Determine the [X, Y] coordinate at the center of the cell enclosing the given text.  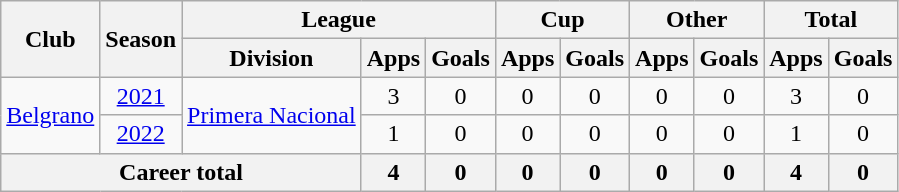
Total [831, 20]
Season [141, 39]
Cup [562, 20]
Other [697, 20]
Career total [181, 172]
Club [50, 39]
Primera Nacional [272, 115]
2021 [141, 96]
Belgrano [50, 115]
League [339, 20]
2022 [141, 134]
Division [272, 58]
